Scan for the cell matching the given text and deliver its [x, y] coordinate at center. 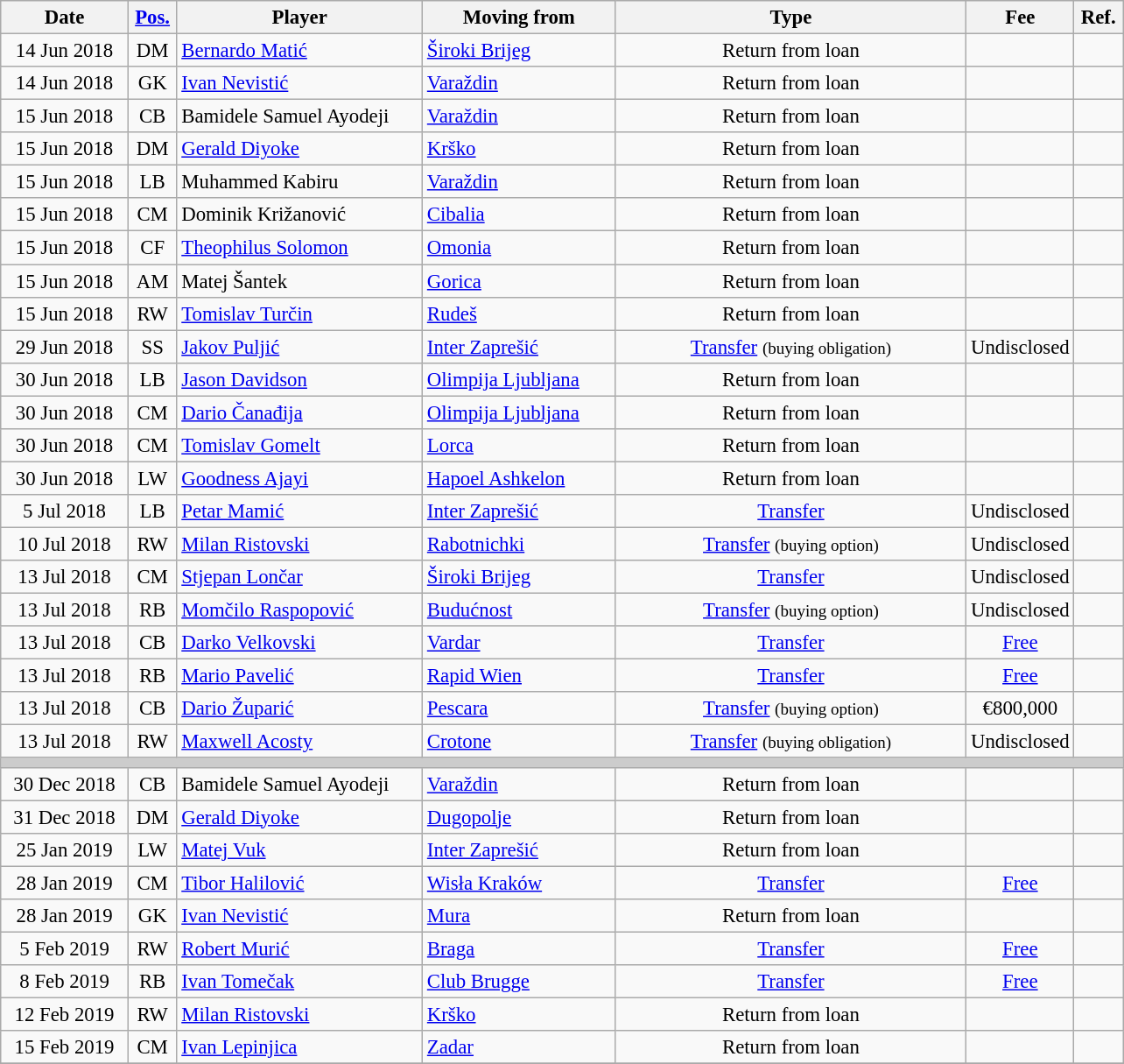
Goodness Ajayi [299, 478]
Pescara [520, 708]
5 Jul 2018 [65, 511]
Matej Vuk [299, 849]
Robert Murić [299, 948]
Jakov Puljić [299, 347]
Dugopolje [520, 817]
Hapoel Ashkelon [520, 478]
Dario Župarić [299, 708]
15 Feb 2019 [65, 1047]
Fee [1021, 18]
Rudeš [520, 314]
25 Jan 2019 [65, 849]
Stjepan Lončar [299, 577]
Club Brugge [520, 982]
30 Dec 2018 [65, 784]
Pos. [152, 18]
€800,000 [1021, 708]
AM [152, 281]
Muhammed Kabiru [299, 182]
Ref. [1099, 18]
Petar Mamić [299, 511]
8 Feb 2019 [65, 982]
Moving from [520, 18]
Jason Davidson [299, 379]
Omonia [520, 248]
Tomislav Gomelt [299, 446]
12 Feb 2019 [65, 1014]
Darko Velkovski [299, 643]
Matej Šantek [299, 281]
Type [791, 18]
5 Feb 2019 [65, 948]
Bernardo Matić [299, 51]
Player [299, 18]
Zadar [520, 1047]
Rabotnichki [520, 544]
Dario Čanađija [299, 412]
Tomislav Turčin [299, 314]
Maxwell Acosty [299, 742]
Ivan Lepinjica [299, 1047]
Vardar [520, 643]
10 Jul 2018 [65, 544]
Crotone [520, 742]
Lorca [520, 446]
Momčilo Raspopović [299, 610]
Cibalia [520, 215]
Theophilus Solomon [299, 248]
31 Dec 2018 [65, 817]
29 Jun 2018 [65, 347]
Mura [520, 916]
Gorica [520, 281]
Rapid Wien [520, 676]
Wisła Kraków [520, 883]
Braga [520, 948]
Mario Pavelić [299, 676]
Tibor Halilović [299, 883]
SS [152, 347]
Budućnost [520, 610]
Ivan Tomečak [299, 982]
Dominik Križanović [299, 215]
Date [65, 18]
CF [152, 248]
